Locate the cell with the specified text and output its [x, y] center coordinate. 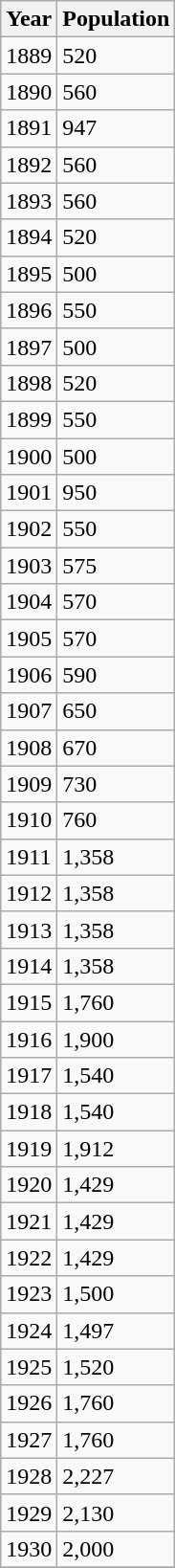
1922 [29, 1258]
650 [117, 711]
1929 [29, 1512]
1927 [29, 1440]
1916 [29, 1039]
1930 [29, 1549]
1917 [29, 1076]
1889 [29, 56]
1895 [29, 274]
950 [117, 493]
760 [117, 820]
1903 [29, 566]
947 [117, 128]
1890 [29, 92]
1908 [29, 748]
1911 [29, 857]
1910 [29, 820]
Population [117, 19]
1919 [29, 1149]
1912 [29, 893]
1909 [29, 784]
1926 [29, 1403]
2,130 [117, 1512]
1925 [29, 1367]
1905 [29, 638]
2,227 [117, 1476]
1893 [29, 201]
1896 [29, 310]
1928 [29, 1476]
590 [117, 675]
1906 [29, 675]
1891 [29, 128]
2,000 [117, 1549]
575 [117, 566]
1902 [29, 529]
1918 [29, 1112]
670 [117, 748]
Year [29, 19]
1901 [29, 493]
1,520 [117, 1367]
1,912 [117, 1149]
1921 [29, 1221]
1897 [29, 347]
1,500 [117, 1294]
1,497 [117, 1331]
1913 [29, 930]
1898 [29, 383]
1904 [29, 602]
730 [117, 784]
1894 [29, 237]
1907 [29, 711]
1899 [29, 419]
1915 [29, 1002]
1,900 [117, 1039]
1923 [29, 1294]
1914 [29, 966]
1892 [29, 165]
1924 [29, 1331]
1920 [29, 1185]
1900 [29, 457]
